Find where the given text appears and provide that cell's center as [X, Y] coordinate. 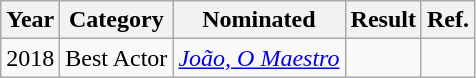
Result [383, 20]
Year [30, 20]
Best Actor [116, 58]
Category [116, 20]
Nominated [259, 20]
2018 [30, 58]
Ref. [448, 20]
João, O Maestro [259, 58]
